Capture the cell that displays the provided text and extract its (X, Y) central coordinate. 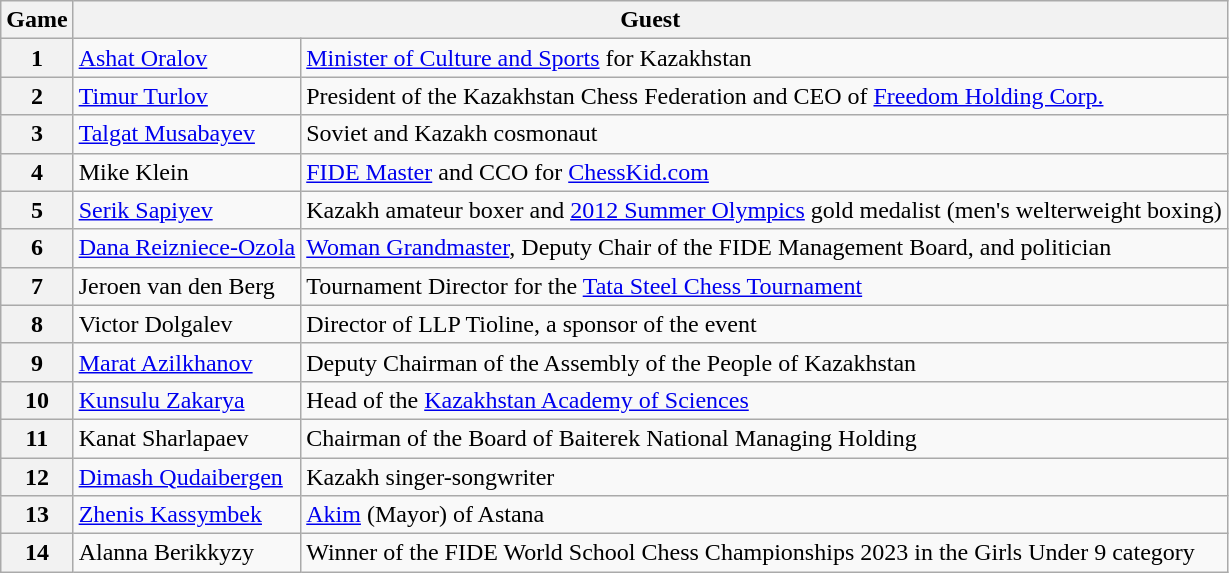
2 (37, 96)
Winner of the FIDE World School Chess Championships 2023 in the Girls Under 9 category (764, 553)
Jeroen van den Berg (187, 286)
7 (37, 286)
Zhenis Kassymbek (187, 515)
FIDE Master and CCO for ChessKid.com (764, 172)
Kazakh amateur boxer and 2012 Summer Olympics gold medalist (men's welterweight boxing) (764, 210)
Soviet and Kazakh cosmonaut (764, 134)
Woman Grandmaster, Deputy Chair of the FIDE Management Board, and politician (764, 248)
9 (37, 362)
Tournament Director for the Tata Steel Chess Tournament (764, 286)
Ashat Oralov (187, 58)
President of the Kazakhstan Chess Federation and CEO of Freedom Holding Corp. (764, 96)
Victor Dolgalev (187, 324)
14 (37, 553)
Timur Turlov (187, 96)
8 (37, 324)
Kanat Sharlapaev (187, 438)
Kunsulu Zakarya (187, 400)
Mike Klein (187, 172)
Serik Sapiyev (187, 210)
Chairman of the Board of Baiterek National Managing Holding (764, 438)
Marat Azilkhanov (187, 362)
Akim (Mayor) of Astana (764, 515)
11 (37, 438)
Dimash Qudaibergen (187, 477)
Game (37, 20)
12 (37, 477)
Minister of Culture and Sports for Kazakhstan (764, 58)
5 (37, 210)
Head of the Kazakhstan Academy of Sciences (764, 400)
Dana Reizniece-Ozola (187, 248)
10 (37, 400)
1 (37, 58)
Talgat Musabayev (187, 134)
3 (37, 134)
6 (37, 248)
Alanna Berikkyzy (187, 553)
Guest (650, 20)
Kazakh singer-songwriter (764, 477)
13 (37, 515)
4 (37, 172)
Deputy Chairman of the Assembly of the People of Kazakhstan (764, 362)
Director of LLP Tioline, a sponsor of the event (764, 324)
